Capture the cell that displays the provided text and extract its [X, Y] central coordinate. 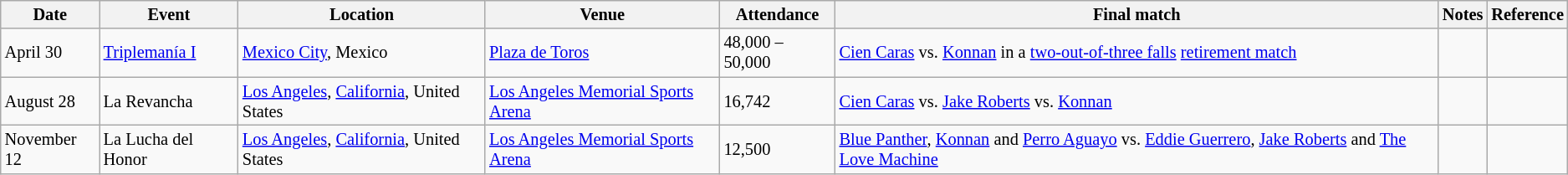
Notes [1463, 14]
Cien Caras vs. Jake Roberts vs. Konnan [1137, 101]
Venue [602, 14]
Reference [1527, 14]
August 28 [50, 101]
Event [169, 14]
Cien Caras vs. Konnan in a two-out-of-three falls retirement match [1137, 53]
Attendance [778, 14]
La Lucha del Honor [169, 149]
Date [50, 14]
November 12 [50, 149]
April 30 [50, 53]
Triplemanía I [169, 53]
Location [361, 14]
16,742 [778, 101]
La Revancha [169, 101]
Plaza de Toros [602, 53]
12,500 [778, 149]
Final match [1137, 14]
48,000 – 50,000 [778, 53]
Blue Panther, Konnan and Perro Aguayo vs. Eddie Guerrero, Jake Roberts and The Love Machine [1137, 149]
Mexico City, Mexico [361, 53]
